Pinpoint the cell where the given text exists, returning its [X, Y] midpoint coordinate. 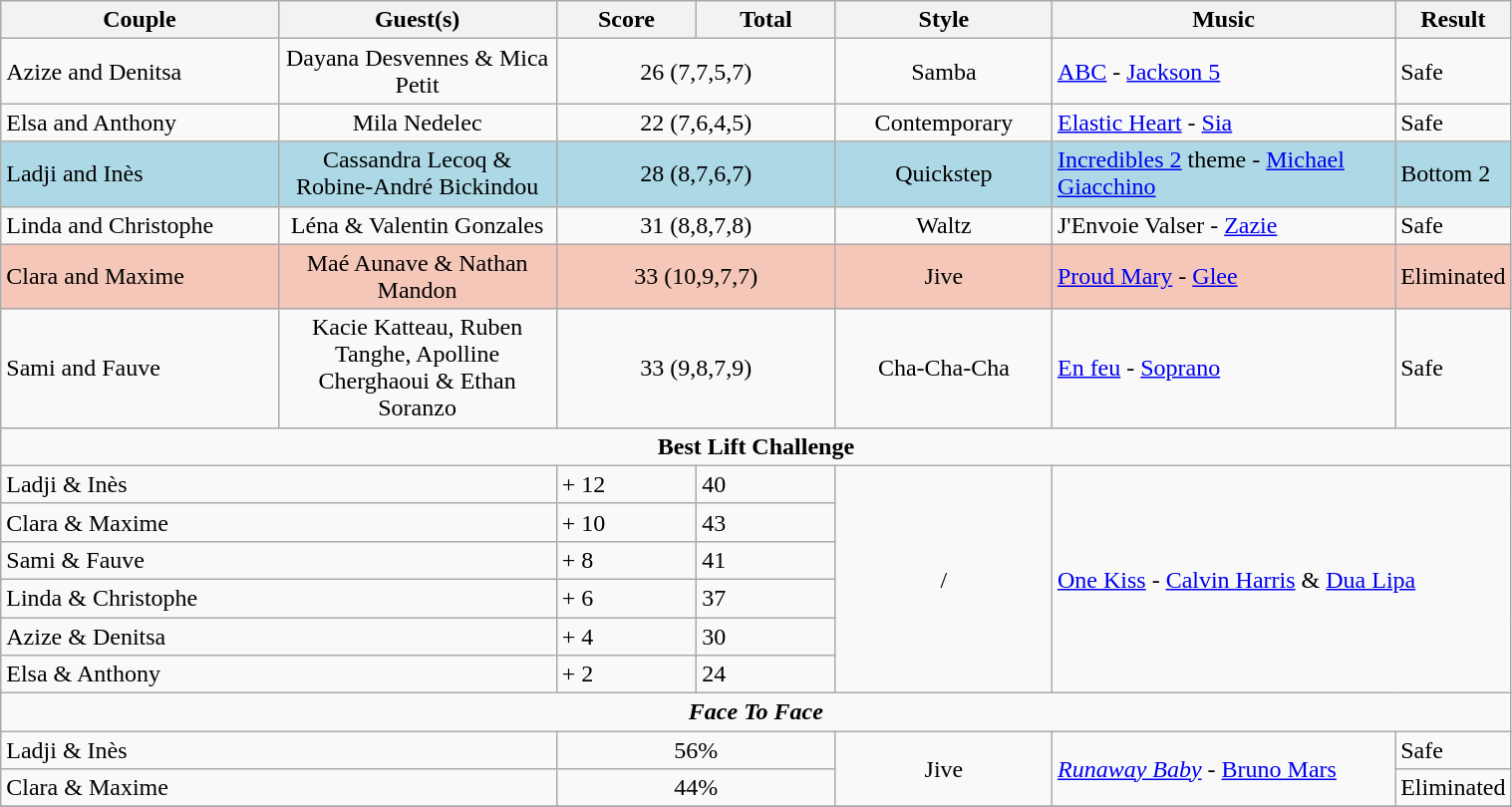
Linda and Christophe [140, 225]
Elastic Heart - Sia [1223, 123]
43 [766, 522]
Léna & Valentin Gonzales [417, 225]
Best Lift Challenge [756, 446]
33 (9,8,7,9) [696, 369]
Cha-Cha-Cha [943, 369]
J'Envoie Valser - Zazie [1223, 225]
Face To Face [756, 712]
En feu - Soprano [1223, 369]
Music [1223, 20]
Couple [140, 20]
Azize and Denitsa [140, 72]
Azize & Denitsa [279, 637]
24 [766, 674]
/ [943, 579]
Contemporary [943, 123]
Elsa & Anthony [279, 674]
56% [696, 750]
Guest(s) [417, 20]
One Kiss - Calvin Harris & Dua Lipa [1282, 579]
Score [626, 20]
Runaway Baby - Bruno Mars [1223, 769]
Style [943, 20]
Elsa and Anthony [140, 123]
Samba [943, 72]
22 (7,6,4,5) [696, 123]
41 [766, 560]
Quickstep [943, 173]
+ 4 [626, 637]
Bottom 2 [1453, 173]
Cassandra Lecoq & Robine-André Bickindou [417, 173]
Linda & Christophe [279, 598]
Proud Mary - Glee [1223, 277]
37 [766, 598]
+ 12 [626, 484]
+ 2 [626, 674]
33 (10,9,7,7) [696, 277]
28 (8,7,6,7) [696, 173]
Mila Nedelec [417, 123]
Maé Aunave & Nathan Mandon [417, 277]
+ 10 [626, 522]
Waltz [943, 225]
+ 6 [626, 598]
Result [1453, 20]
Total [766, 20]
Incredibles 2 theme - Michael Giacchino [1223, 173]
Clara and Maxime [140, 277]
30 [766, 637]
+ 8 [626, 560]
26 (7,7,5,7) [696, 72]
Ladji and Inès [140, 173]
Sami and Fauve [140, 369]
Kacie Katteau, Ruben Tanghe, Apolline Cherghaoui & Ethan Soranzo [417, 369]
44% [696, 788]
ABC - Jackson 5 [1223, 72]
Sami & Fauve [279, 560]
40 [766, 484]
Dayana Desvennes & Mica Petit [417, 72]
31 (8,8,7,8) [696, 225]
